Capture the cell that displays the provided text and extract its (x, y) central coordinate. 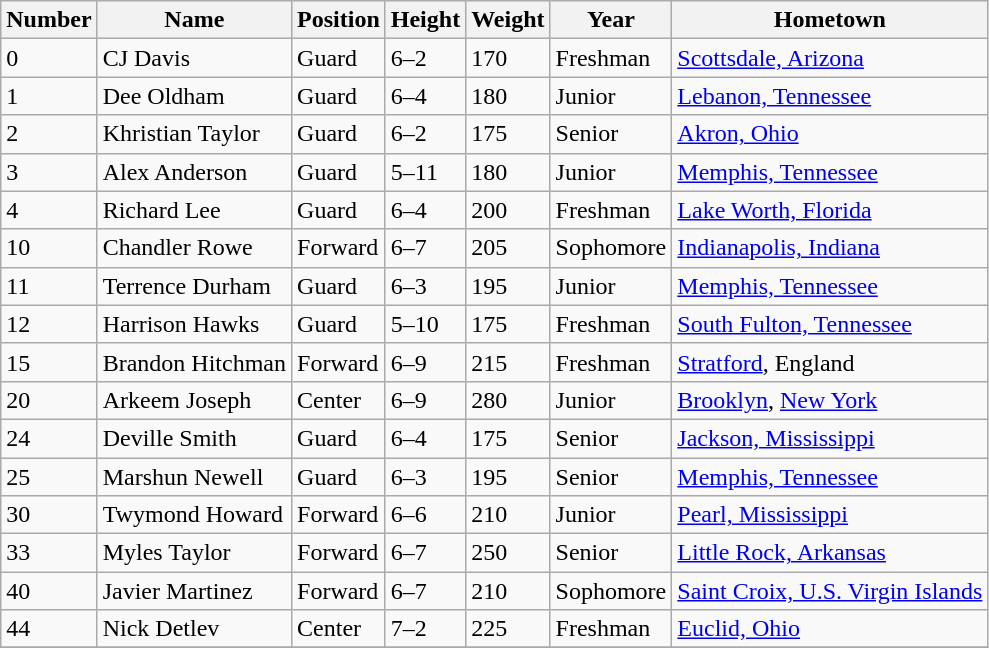
25 (49, 477)
6–6 (425, 515)
170 (508, 58)
Euclid, Ohio (830, 629)
Weight (508, 20)
1 (49, 96)
Javier Martinez (194, 591)
30 (49, 515)
South Fulton, Tennessee (830, 324)
Year (611, 20)
5–11 (425, 172)
Dee Oldham (194, 96)
Khristian Taylor (194, 134)
Deville Smith (194, 438)
Height (425, 20)
Jackson, Mississippi (830, 438)
Lake Worth, Florida (830, 210)
205 (508, 248)
7–2 (425, 629)
5–10 (425, 324)
40 (49, 591)
10 (49, 248)
15 (49, 362)
44 (49, 629)
0 (49, 58)
Nick Detlev (194, 629)
Number (49, 20)
Brandon Hitchman (194, 362)
225 (508, 629)
Pearl, Mississippi (830, 515)
250 (508, 553)
280 (508, 400)
11 (49, 286)
Saint Croix, U.S. Virgin Islands (830, 591)
215 (508, 362)
20 (49, 400)
4 (49, 210)
24 (49, 438)
Akron, Ohio (830, 134)
Lebanon, Tennessee (830, 96)
Little Rock, Arkansas (830, 553)
Position (339, 20)
Chandler Rowe (194, 248)
Arkeem Joseph (194, 400)
Twymond Howard (194, 515)
33 (49, 553)
Indianapolis, Indiana (830, 248)
3 (49, 172)
Myles Taylor (194, 553)
Richard Lee (194, 210)
Stratford, England (830, 362)
Hometown (830, 20)
Scottsdale, Arizona (830, 58)
2 (49, 134)
Marshun Newell (194, 477)
Name (194, 20)
Alex Anderson (194, 172)
12 (49, 324)
200 (508, 210)
Terrence Durham (194, 286)
Harrison Hawks (194, 324)
Brooklyn, New York (830, 400)
CJ Davis (194, 58)
